Determine the [X, Y] coordinate at the center of the cell enclosing the given text.  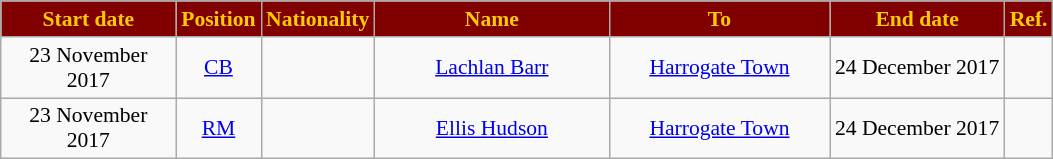
CB [218, 68]
Name [492, 19]
Nationality [318, 19]
Position [218, 19]
Ref. [1029, 19]
RM [218, 128]
Ellis Hudson [492, 128]
Lachlan Barr [492, 68]
To [719, 19]
End date [918, 19]
Start date [88, 19]
